Locate the cell with the specified text and output its [x, y] center coordinate. 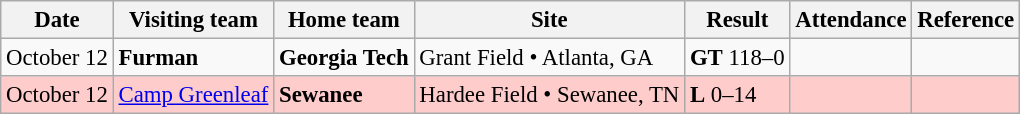
Result [738, 20]
Site [550, 20]
Camp Greenleaf [193, 95]
Visiting team [193, 20]
Date [57, 20]
L 0–14 [738, 95]
GT 118–0 [738, 58]
Furman [193, 58]
Home team [344, 20]
Grant Field • Atlanta, GA [550, 58]
Georgia Tech [344, 58]
Sewanee [344, 95]
Attendance [851, 20]
Hardee Field • Sewanee, TN [550, 95]
Reference [966, 20]
